Pinpoint the cell where the given text exists, returning its [x, y] midpoint coordinate. 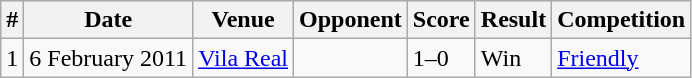
Win [513, 58]
Score [441, 20]
1 [12, 58]
Opponent [351, 20]
Venue [244, 20]
# [12, 20]
Result [513, 20]
Friendly [622, 58]
Competition [622, 20]
Date [108, 20]
Vila Real [244, 58]
6 February 2011 [108, 58]
1–0 [441, 58]
